Scan for the cell matching the given text and deliver its (x, y) coordinate at center. 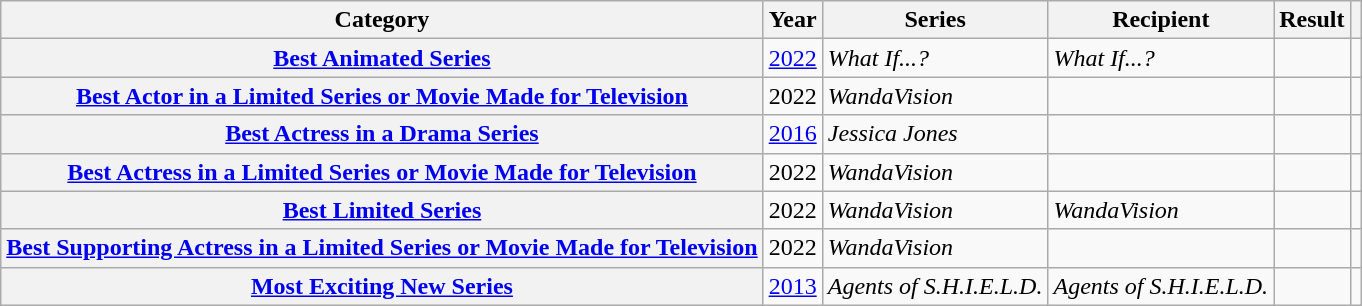
2016 (792, 134)
Jessica Jones (935, 134)
Best Actor in a Limited Series or Movie Made for Television (382, 96)
Recipient (1161, 20)
Best Animated Series (382, 58)
Best Actress in a Limited Series or Movie Made for Television (382, 172)
Best Supporting Actress in a Limited Series or Movie Made for Television (382, 248)
Most Exciting New Series (382, 286)
Best Actress in a Drama Series (382, 134)
Series (935, 20)
Result (1312, 20)
2013 (792, 286)
Best Limited Series (382, 210)
Category (382, 20)
Year (792, 20)
